Identify which cell holds the provided text, then report its [x, y] central coordinate. 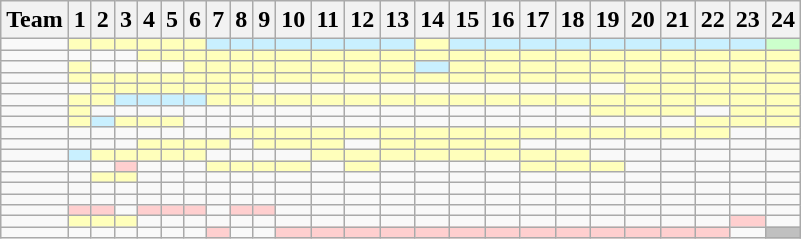
Team [35, 20]
9 [264, 20]
16 [502, 20]
14 [432, 20]
10 [294, 20]
18 [572, 20]
20 [642, 20]
24 [782, 20]
8 [242, 20]
13 [398, 20]
5 [172, 20]
21 [678, 20]
19 [608, 20]
23 [748, 20]
2 [102, 20]
1 [80, 20]
6 [196, 20]
3 [126, 20]
11 [328, 20]
22 [712, 20]
15 [468, 20]
17 [538, 20]
12 [362, 20]
7 [218, 20]
4 [148, 20]
